Determine the (X, Y) coordinate at the center of the cell enclosing the given text.  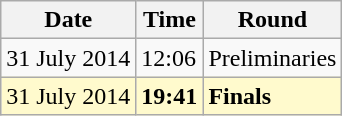
Round (272, 20)
19:41 (170, 96)
12:06 (170, 58)
Preliminaries (272, 58)
Finals (272, 96)
Time (170, 20)
Date (68, 20)
